Scan for the cell matching the given text and deliver its [X, Y] coordinate at center. 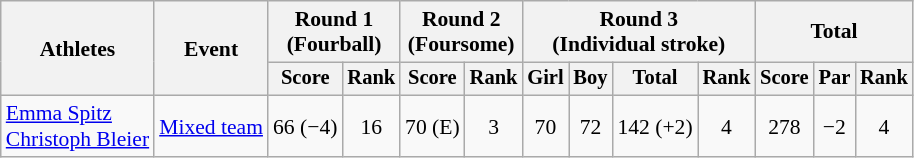
16 [371, 126]
Round 3(Individual stroke) [638, 32]
278 [784, 126]
70 (E) [432, 126]
66 (−4) [305, 126]
Round 2(Foursome) [461, 32]
Emma SpitzChristoph Bleier [78, 126]
Round 1(Fourball) [334, 32]
Boy [590, 79]
Athletes [78, 48]
3 [494, 126]
72 [590, 126]
−2 [835, 126]
Par [835, 79]
Girl [545, 79]
70 [545, 126]
Event [211, 48]
Mixed team [211, 126]
142 (+2) [654, 126]
